From the cell containing the given text, extract its center point as (X, Y) coordinate. 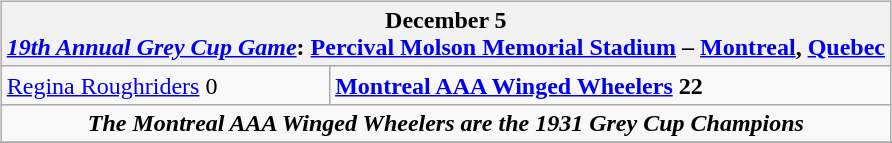
December 519th Annual Grey Cup Game: Percival Molson Memorial Stadium – Montreal, Quebec (446, 34)
Montreal AAA Winged Wheelers 22 (610, 85)
The Montreal AAA Winged Wheelers are the 1931 Grey Cup Champions (446, 123)
Regina Roughriders 0 (165, 85)
